Output the (x, y) coordinate of the center of the cell containing the given text.  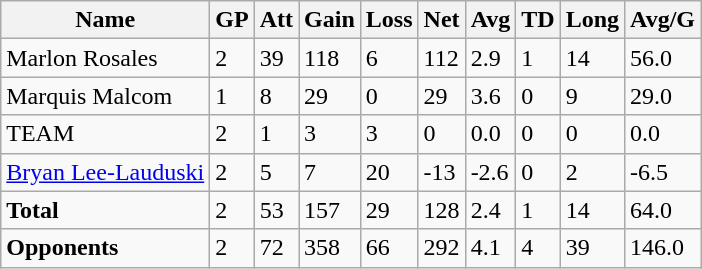
Total (106, 210)
6 (389, 58)
Net (442, 20)
146.0 (663, 248)
5 (276, 172)
Name (106, 20)
Loss (389, 20)
TD (538, 20)
Bryan Lee-Lauduski (106, 172)
29.0 (663, 96)
128 (442, 210)
72 (276, 248)
358 (330, 248)
TEAM (106, 134)
8 (276, 96)
4.1 (490, 248)
292 (442, 248)
64.0 (663, 210)
3.6 (490, 96)
157 (330, 210)
20 (389, 172)
-6.5 (663, 172)
53 (276, 210)
Marlon Rosales (106, 58)
Att (276, 20)
Marquis Malcom (106, 96)
112 (442, 58)
Opponents (106, 248)
2.9 (490, 58)
118 (330, 58)
9 (592, 96)
66 (389, 248)
7 (330, 172)
GP (232, 20)
Gain (330, 20)
56.0 (663, 58)
Long (592, 20)
4 (538, 248)
-2.6 (490, 172)
-13 (442, 172)
Avg (490, 20)
2.4 (490, 210)
Avg/G (663, 20)
